Determine the [X, Y] coordinate at the center of the cell enclosing the given text.  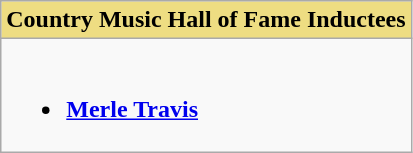
Country Music Hall of Fame Inductees [206, 20]
Merle Travis [206, 96]
